Capture the cell that displays the provided text and extract its (x, y) central coordinate. 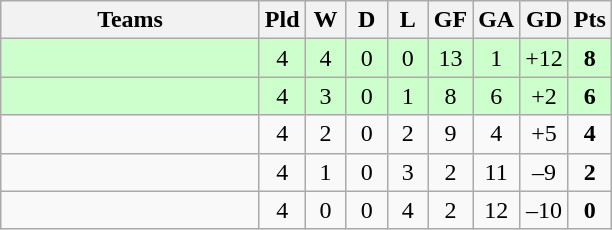
W (326, 20)
+12 (544, 58)
12 (496, 210)
13 (450, 58)
Teams (130, 20)
Pts (590, 20)
+2 (544, 96)
D (366, 20)
GF (450, 20)
9 (450, 134)
GA (496, 20)
11 (496, 172)
L (408, 20)
GD (544, 20)
+5 (544, 134)
–9 (544, 172)
–10 (544, 210)
Pld (282, 20)
